From the cell containing the given text, extract its center point as [x, y] coordinate. 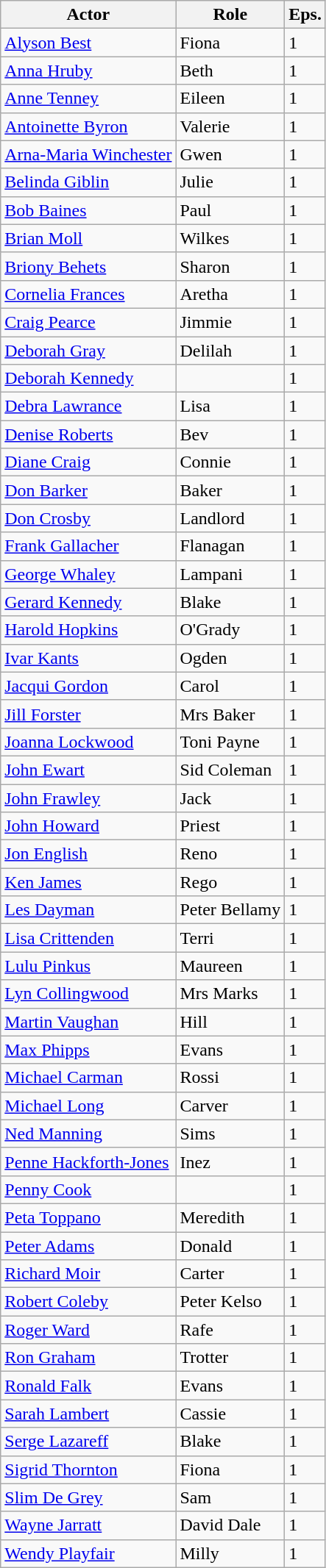
Toni Payne [230, 742]
Ned Manning [88, 1134]
Les Dayman [88, 910]
Cornelia Frances [88, 294]
Jimmie [230, 322]
Deborah Gray [88, 351]
Serge Lazareff [88, 1442]
Denise Roberts [88, 434]
Diane Craig [88, 462]
Bob Baines [88, 210]
Deborah Kennedy [88, 379]
Ivar Kants [88, 658]
Wilkes [230, 238]
Peta Toppano [88, 1217]
Jon English [88, 854]
Sam [230, 1497]
John Howard [88, 826]
Michael Carman [88, 1078]
Flanagan [230, 546]
Belinda Giblin [88, 182]
Cassie [230, 1414]
John Ewart [88, 770]
Peter Adams [88, 1246]
Carol [230, 686]
Paul [230, 210]
Antoinette Byron [88, 126]
Peter Kelso [230, 1302]
Carver [230, 1106]
Role [230, 15]
Brian Moll [88, 238]
Sharon [230, 266]
Anna Hruby [88, 71]
Rafe [230, 1330]
John Frawley [88, 798]
Baker [230, 490]
Roger Ward [88, 1330]
Sid Coleman [230, 770]
Don Crosby [88, 518]
Wayne Jarratt [88, 1525]
Don Barker [88, 490]
Eps. [305, 15]
Donald [230, 1246]
Sarah Lambert [88, 1414]
Gwen [230, 154]
Lisa Crittenden [88, 938]
Briony Behets [88, 266]
Carter [230, 1274]
Lampani [230, 574]
George Whaley [88, 574]
Bev [230, 434]
Penne Hackforth-Jones [88, 1161]
Actor [88, 15]
Joanna Lockwood [88, 742]
Ron Graham [88, 1358]
Michael Long [88, 1106]
Anne Tenney [88, 99]
David Dale [230, 1525]
Lisa [230, 407]
Arna-Maria Winchester [88, 154]
Mrs Marks [230, 994]
Martin Vaughan [88, 1022]
Meredith [230, 1217]
Beth [230, 71]
Sigrid Thornton [88, 1469]
Mrs Baker [230, 714]
Valerie [230, 126]
Rego [230, 882]
Max Phipps [88, 1050]
Penny Cook [88, 1189]
Harold Hopkins [88, 630]
Delilah [230, 351]
O'Grady [230, 630]
Eileen [230, 99]
Slim De Grey [88, 1497]
Alyson Best [88, 43]
Sims [230, 1134]
Trotter [230, 1358]
Jill Forster [88, 714]
Peter Bellamy [230, 910]
Debra Lawrance [88, 407]
Ronald Falk [88, 1386]
Aretha [230, 294]
Lulu Pinkus [88, 966]
Maureen [230, 966]
Milly [230, 1553]
Jacqui Gordon [88, 686]
Priest [230, 826]
Landlord [230, 518]
Inez [230, 1161]
Julie [230, 182]
Ogden [230, 658]
Gerard Kennedy [88, 602]
Hill [230, 1022]
Robert Coleby [88, 1302]
Wendy Playfair [88, 1553]
Reno [230, 854]
Terri [230, 938]
Rossi [230, 1078]
Ken James [88, 882]
Lyn Collingwood [88, 994]
Richard Moir [88, 1274]
Frank Gallacher [88, 546]
Connie [230, 462]
Jack [230, 798]
Craig Pearce [88, 322]
